Capture the cell that displays the provided text and extract its (X, Y) central coordinate. 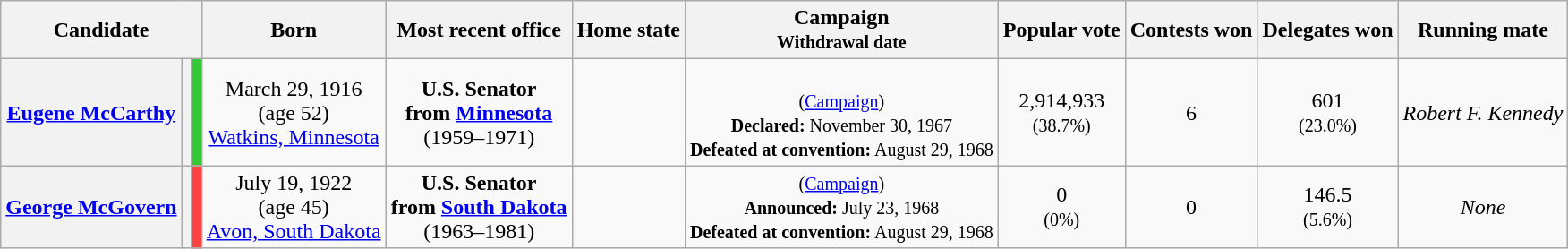
Most recent office (479, 30)
George McGovern (91, 207)
Home state (628, 30)
U.S. Senatorfrom Minnesota(1959–1971) (479, 113)
Born (294, 30)
146.5(5.6%) (1328, 207)
Contests won (1191, 30)
(Campaign)Declared: November 30, 1967Defeated at convention: August 29, 1968 (841, 113)
U.S. Senatorfrom South Dakota(1963–1981) (479, 207)
(Campaign)Announced: July 23, 1968Defeated at convention: August 29, 1968 (841, 207)
None (1483, 207)
CampaignWithdrawal date (841, 30)
2,914,933(38.7%) (1061, 113)
March 29, 1916(age 52)Watkins, Minnesota (294, 113)
Delegates won (1328, 30)
July 19, 1922(age 45)Avon, South Dakota (294, 207)
Candidate (101, 30)
0(0%) (1061, 207)
Popular vote (1061, 30)
0 (1191, 207)
Eugene McCarthy (91, 113)
601(23.0%) (1328, 113)
Robert F. Kennedy (1483, 113)
6 (1191, 113)
Running mate (1483, 30)
